Search for the cell housing the specified text and yield its (X, Y) center coordinate. 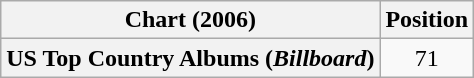
Chart (2006) (190, 20)
71 (427, 58)
US Top Country Albums (Billboard) (190, 58)
Position (427, 20)
